Return [x, y] of the center of cell containing provided text 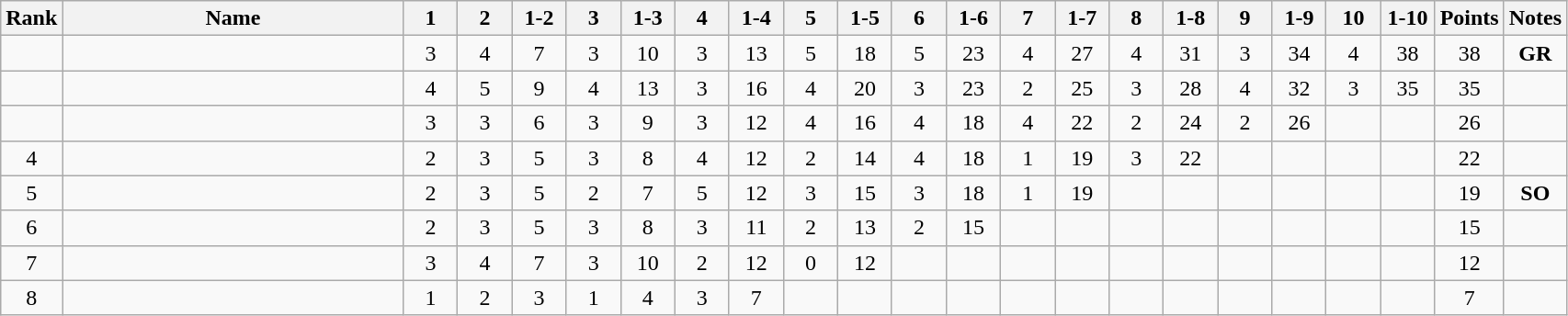
Notes [1535, 18]
1-3 [647, 18]
1-7 [1083, 18]
1-6 [974, 18]
Rank [31, 18]
14 [864, 158]
25 [1083, 88]
1-10 [1408, 18]
24 [1191, 123]
31 [1191, 53]
GR [1535, 53]
20 [864, 88]
27 [1083, 53]
28 [1191, 88]
Name [233, 18]
0 [811, 263]
1-5 [864, 18]
SO [1535, 193]
34 [1300, 53]
1-8 [1191, 18]
32 [1300, 88]
1-2 [539, 18]
11 [756, 228]
1-9 [1300, 18]
1-4 [756, 18]
Points [1469, 18]
